For the text-containing cell, return its midpoint in [x, y] coordinate format. 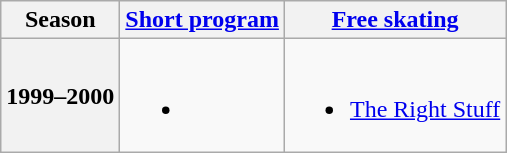
Season [60, 20]
The Right Stuff [394, 96]
Short program [202, 20]
1999–2000 [60, 96]
Free skating [394, 20]
